Identify which cell holds the provided text, then report its (X, Y) central coordinate. 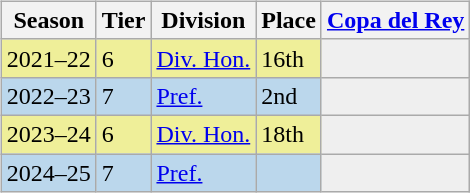
2023–24 (48, 134)
2022–23 (48, 96)
Copa del Rey (395, 20)
Season (48, 20)
16th (289, 58)
2024–25 (48, 173)
2nd (289, 96)
2021–22 (48, 58)
Division (204, 20)
Tier (124, 20)
Place (289, 20)
18th (289, 134)
